Identify which cell holds the provided text, then report its (x, y) central coordinate. 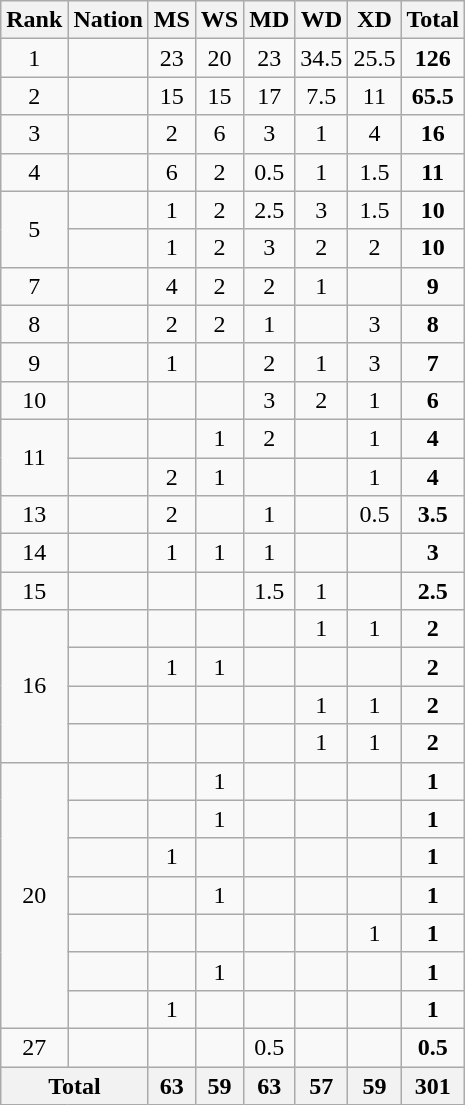
Nation (108, 20)
57 (322, 1085)
MS (172, 20)
5 (34, 229)
17 (270, 96)
XD (374, 20)
65.5 (433, 96)
WS (219, 20)
7.5 (322, 96)
34.5 (322, 58)
14 (34, 553)
WD (322, 20)
126 (433, 58)
3.5 (433, 515)
Rank (34, 20)
301 (433, 1085)
MD (270, 20)
25.5 (374, 58)
27 (34, 1047)
13 (34, 515)
